Find where the given text appears and provide that cell's center as [x, y] coordinate. 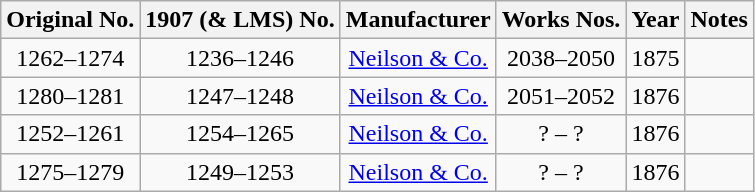
1907 (& LMS) No. [240, 20]
1249–1253 [240, 172]
1236–1246 [240, 58]
2051–2052 [561, 96]
Manufacturer [418, 20]
Year [656, 20]
1252–1261 [70, 134]
Notes [719, 20]
1247–1248 [240, 96]
2038–2050 [561, 58]
1275–1279 [70, 172]
1262–1274 [70, 58]
Works Nos. [561, 20]
1254–1265 [240, 134]
1280–1281 [70, 96]
Original No. [70, 20]
1875 [656, 58]
